Determine the [X, Y] coordinate at the center of the cell enclosing the given text.  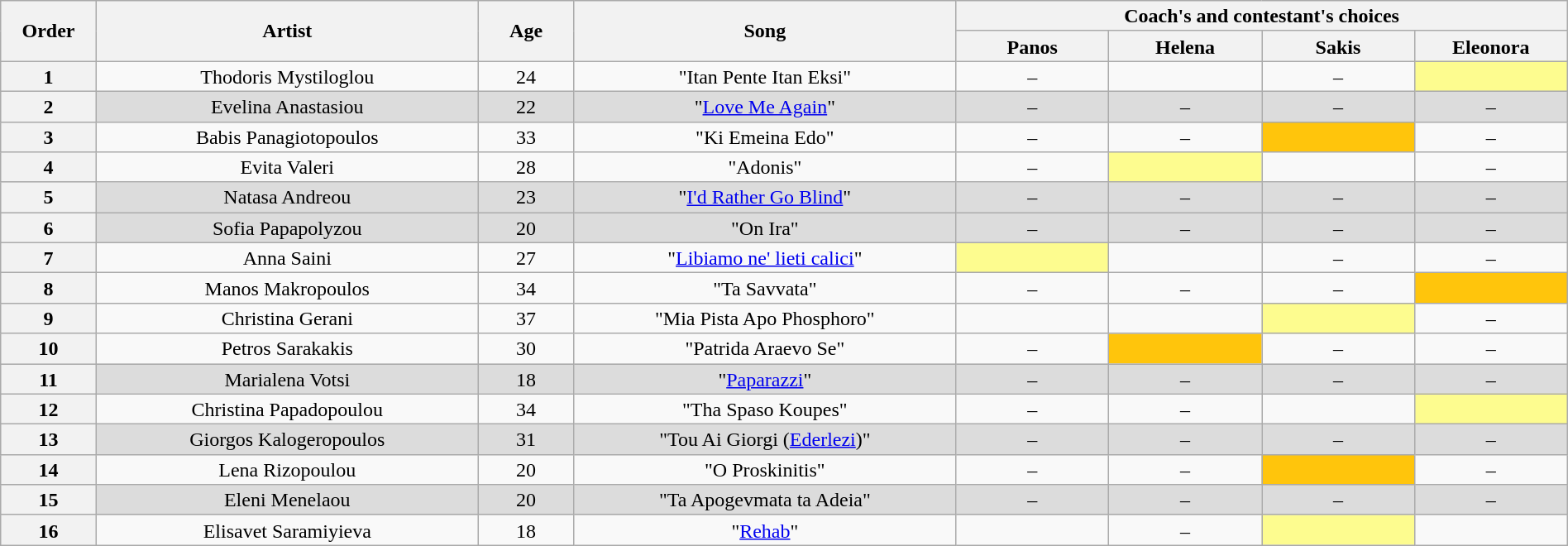
"Love Me Again" [765, 106]
30 [526, 349]
3 [49, 137]
"I'd Rather Go Blind" [765, 197]
"Rehab" [765, 529]
Babis Panagiotopoulos [287, 137]
22 [526, 106]
Age [526, 31]
12 [49, 409]
"Libiamo ne' lieti calici" [765, 258]
"Mia Pista Apo Phosphoro" [765, 318]
8 [49, 288]
16 [49, 529]
"Itan Pente Itan Eksi" [765, 76]
Evelina Anastasiou [287, 106]
Christina Gerani [287, 318]
Marialena Votsi [287, 379]
28 [526, 167]
Giorgos Kalogeropoulos [287, 440]
Artist [287, 31]
Song [765, 31]
Eleni Menelaou [287, 500]
Evita Valeri [287, 167]
Panos [1032, 46]
Anna Saini [287, 258]
11 [49, 379]
"On Ira" [765, 228]
"Adonis" [765, 167]
Eleonora [1490, 46]
"Tou Ai Giorgi (Ederlezi)" [765, 440]
10 [49, 349]
7 [49, 258]
"O Proskinitis" [765, 470]
"Ta Apogevmata ta Adeia" [765, 500]
14 [49, 470]
27 [526, 258]
1 [49, 76]
"Ki Emeina Edo" [765, 137]
Christina Papadopoulou [287, 409]
"Patrida Araevo Se" [765, 349]
37 [526, 318]
Lena Rizopoulou [287, 470]
5 [49, 197]
Manos Makropoulos [287, 288]
Order [49, 31]
9 [49, 318]
31 [526, 440]
13 [49, 440]
Sofia Papapolyzou [287, 228]
4 [49, 167]
Coach's and contestant's choices [1262, 17]
Thodoris Mystiloglou [287, 76]
33 [526, 137]
24 [526, 76]
6 [49, 228]
"Tha Spaso Koupes" [765, 409]
Helena [1186, 46]
"Ta Savvata" [765, 288]
23 [526, 197]
Natasa Andreou [287, 197]
Petros Sarakakis [287, 349]
Sakis [1338, 46]
15 [49, 500]
2 [49, 106]
Elisavet Saramiyieva [287, 529]
"Paparazzi" [765, 379]
